Capture the cell that displays the provided text and extract its [x, y] central coordinate. 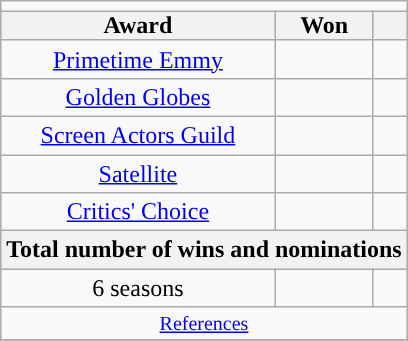
Satellite [138, 173]
References [204, 324]
6 seasons [138, 288]
Golden Globes [138, 97]
Total number of wins and nominations [204, 250]
Critics' Choice [138, 212]
Award [138, 26]
Won [324, 26]
Primetime Emmy [138, 59]
Screen Actors Guild [138, 135]
